Output the [x, y] coordinate of the center of the cell containing the given text.  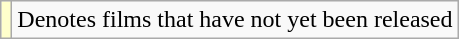
Denotes films that have not yet been released [235, 20]
